Provide the (x, y) coordinate of the cell's center where the given text is located.  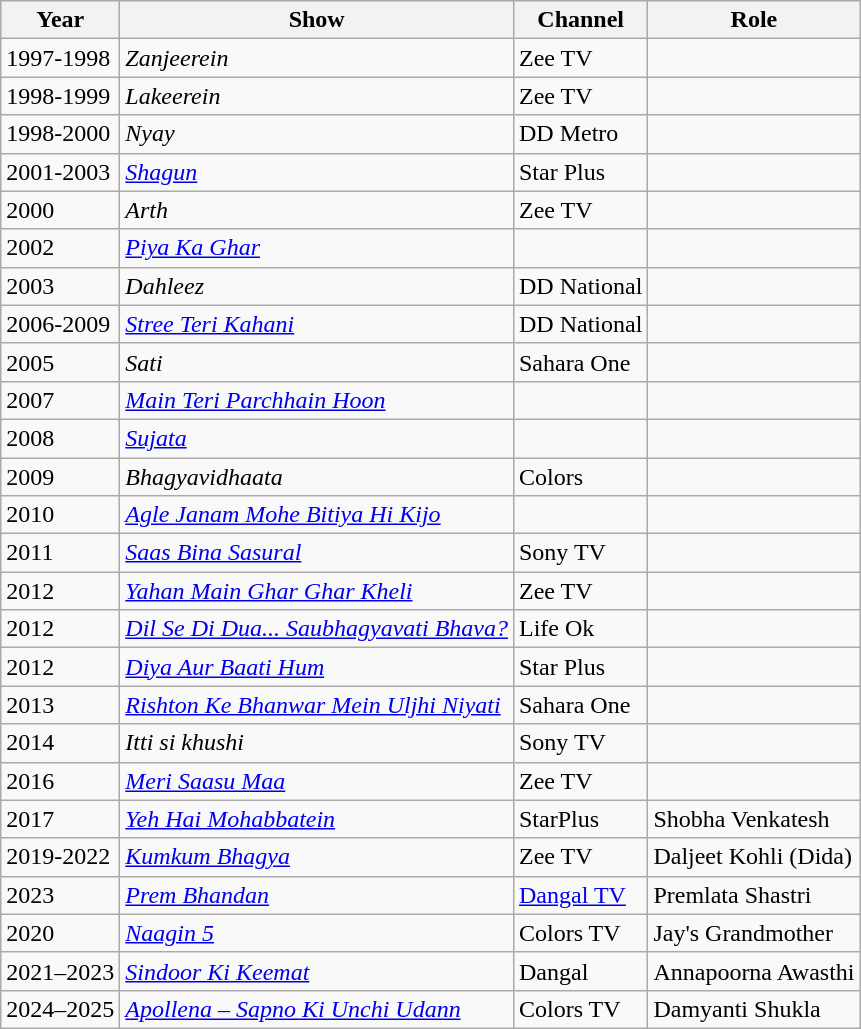
Dahleez (317, 286)
2009 (60, 477)
2013 (60, 705)
Naagin 5 (317, 933)
1998-2000 (60, 134)
DD Metro (580, 134)
Sujata (317, 438)
Diya Aur Baati Hum (317, 667)
Shagun (317, 172)
Agle Janam Mohe Bitiya Hi Kijo (317, 515)
Arth (317, 210)
Daljeet Kohli (Dida) (754, 857)
Premlata Shastri (754, 895)
2001-2003 (60, 172)
2000 (60, 210)
Sindoor Ki Keemat (317, 971)
Saas Bina Sasural (317, 553)
Stree Teri Kahani (317, 324)
Damyanti Shukla (754, 1009)
Zanjeerein (317, 58)
Bhagyavidhaata (317, 477)
2003 (60, 286)
2017 (60, 819)
Apollena – Sapno Ki Unchi Udann (317, 1009)
Channel (580, 20)
Jay's Grandmother (754, 933)
2007 (60, 400)
Year (60, 20)
2024–2025 (60, 1009)
2020 (60, 933)
1997-1998 (60, 58)
2008 (60, 438)
Main Teri Parchhain Hoon (317, 400)
2002 (60, 248)
Lakeerein (317, 96)
2016 (60, 781)
Show (317, 20)
Yeh Hai Mohabbatein (317, 819)
1998-1999 (60, 96)
2011 (60, 553)
Nyay (317, 134)
Yahan Main Ghar Ghar Kheli (317, 591)
2021–2023 (60, 971)
Annapoorna Awasthi (754, 971)
2006-2009 (60, 324)
Meri Saasu Maa (317, 781)
Dil Se Di Dua... Saubhagyavati Bhava? (317, 629)
Dangal TV (580, 895)
Piya Ka Ghar (317, 248)
2014 (60, 743)
Sati (317, 362)
2023 (60, 895)
StarPlus (580, 819)
Dangal (580, 971)
2005 (60, 362)
Colors (580, 477)
2019-2022 (60, 857)
Life Ok (580, 629)
Shobha Venkatesh (754, 819)
Rishton Ke Bhanwar Mein Uljhi Niyati (317, 705)
2010 (60, 515)
Itti si khushi (317, 743)
Role (754, 20)
Kumkum Bhagya (317, 857)
Prem Bhandan (317, 895)
